Pinpoint the cell where the given text exists, returning its (x, y) midpoint coordinate. 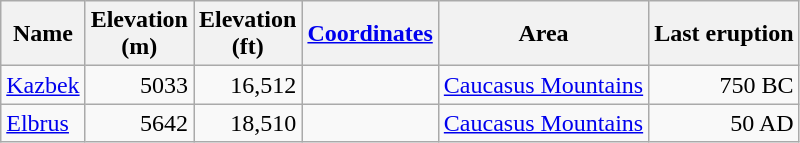
Elevation (ft) (248, 34)
50 AD (724, 123)
5642 (139, 123)
Area (543, 34)
18,510 (248, 123)
16,512 (248, 85)
Kazbek (43, 85)
Name (43, 34)
Elbrus (43, 123)
750 BC (724, 85)
Elevation (m) (139, 34)
5033 (139, 85)
Coordinates (370, 34)
Last eruption (724, 34)
